From the cell containing the given text, extract its center point as [x, y] coordinate. 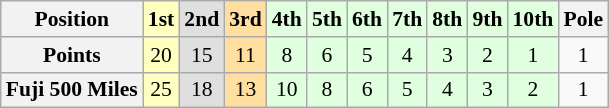
1st [162, 19]
Position [72, 19]
10th [532, 19]
5th [327, 19]
Points [72, 55]
20 [162, 55]
15 [202, 55]
18 [202, 90]
9th [487, 19]
13 [246, 90]
8th [447, 19]
Fuji 500 Miles [72, 90]
10 [287, 90]
3rd [246, 19]
2nd [202, 19]
6th [367, 19]
Pole [583, 19]
25 [162, 90]
4th [287, 19]
7th [407, 19]
11 [246, 55]
